Pinpoint the cell where the given text exists, returning its [x, y] midpoint coordinate. 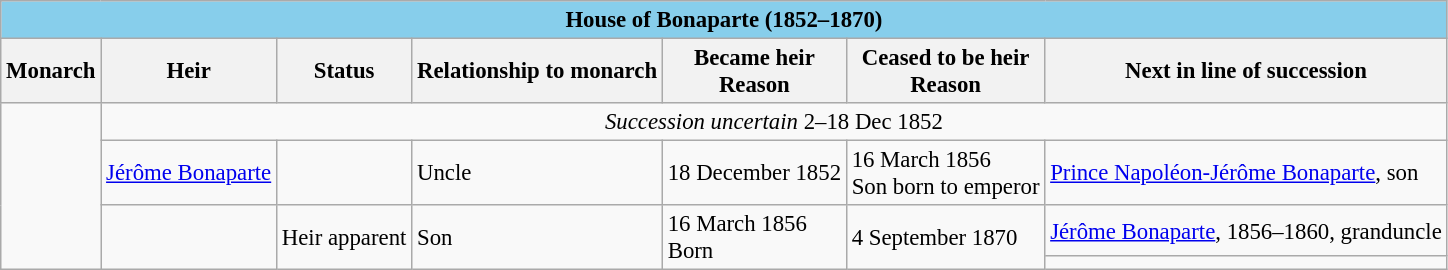
House of Bonaparte (1852–1870) [724, 20]
Jérôme Bonaparte [189, 174]
Heir [189, 72]
Prince Napoléon-Jérôme Bonaparte, son [1246, 174]
Son [538, 238]
Status [344, 72]
Succession uncertain 2–18 Dec 1852 [774, 122]
Ceased to be heirReason [946, 72]
Heir apparent [344, 238]
18 December 1852 [754, 174]
Relationship to monarch [538, 72]
Uncle [538, 174]
Next in line of succession [1246, 72]
Jérôme Bonaparte, 1856–1860, granduncle [1246, 230]
4 September 1870 [946, 238]
16 March 1856Son born to emperor [946, 174]
Monarch [51, 72]
16 March 1856Born [754, 238]
Became heirReason [754, 72]
